Provide the [x, y] coordinate of the cell's center where the given text is located.  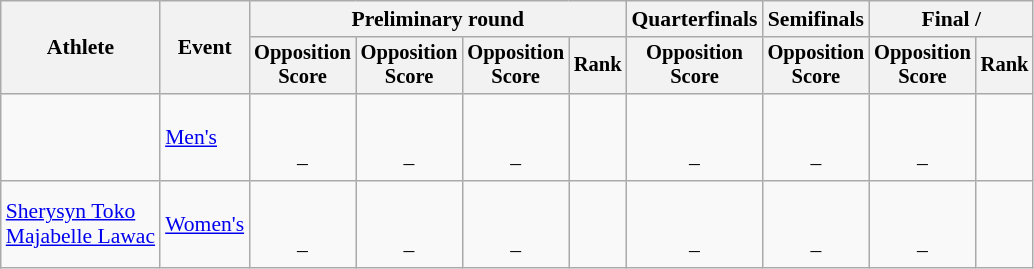
Preliminary round [438, 19]
Final / [951, 19]
Athlete [80, 48]
Men's [204, 138]
Semifinals [816, 19]
Event [204, 48]
Women's [204, 224]
Quarterfinals [695, 19]
Sherysyn TokoMajabelle Lawac [80, 224]
